Return [X, Y] of the center of cell containing provided text 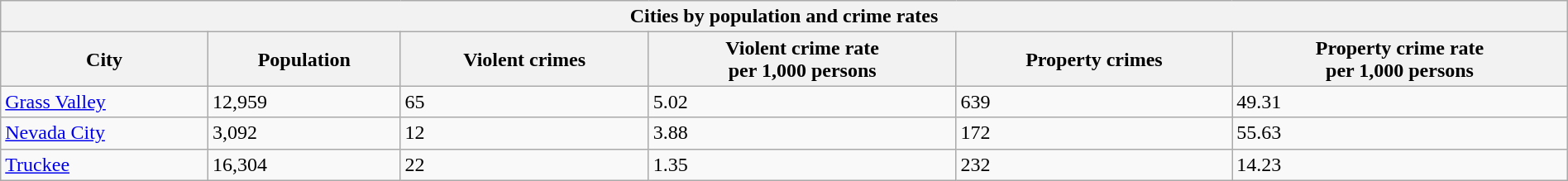
Property crime rateper 1,000 persons [1399, 60]
Grass Valley [104, 102]
Truckee [104, 164]
14.23 [1399, 164]
Nevada City [104, 133]
232 [1094, 164]
12 [524, 133]
65 [524, 102]
172 [1094, 133]
Population [304, 60]
Violent crime rateper 1,000 persons [802, 60]
1.35 [802, 164]
Violent crimes [524, 60]
3,092 [304, 133]
55.63 [1399, 133]
16,304 [304, 164]
3.88 [802, 133]
Cities by population and crime rates [784, 17]
12,959 [304, 102]
22 [524, 164]
City [104, 60]
639 [1094, 102]
49.31 [1399, 102]
Property crimes [1094, 60]
5.02 [802, 102]
